Extract the [x, y] coordinate from the center of the cell holding the provided text.  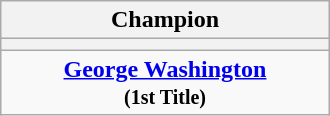
Champion [165, 20]
George Washington(1st Title) [165, 82]
